Pinpoint the cell where the given text exists, returning its [X, Y] midpoint coordinate. 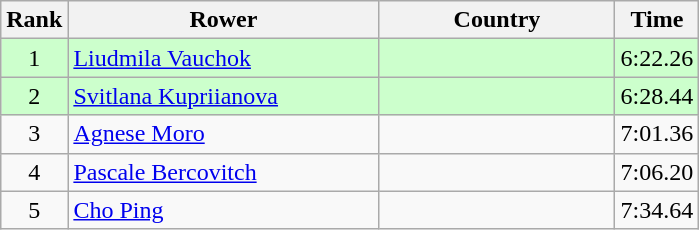
2 [34, 96]
Svitlana Kupriianova [224, 96]
7:01.36 [657, 134]
6:22.26 [657, 58]
5 [34, 210]
Time [657, 20]
Pascale Bercovitch [224, 172]
Rower [224, 20]
Agnese Moro [224, 134]
Country [497, 20]
6:28.44 [657, 96]
Rank [34, 20]
4 [34, 172]
1 [34, 58]
Cho Ping [224, 210]
7:06.20 [657, 172]
7:34.64 [657, 210]
3 [34, 134]
Liudmila Vauchok [224, 58]
